From the cell containing the given text, extract its center point as (X, Y) coordinate. 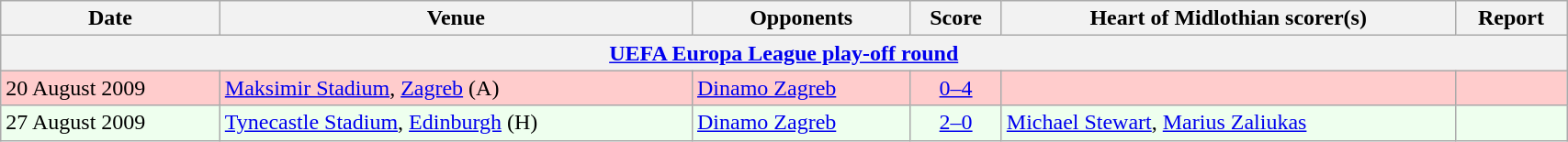
Date (110, 18)
UEFA Europa League play-off round (784, 53)
Opponents (801, 18)
2–0 (955, 123)
27 August 2009 (110, 123)
Heart of Midlothian scorer(s) (1228, 18)
Tynecastle Stadium, Edinburgh (H) (456, 123)
Michael Stewart, Marius Zaliukas (1228, 123)
Maksimir Stadium, Zagreb (A) (456, 88)
20 August 2009 (110, 88)
0–4 (955, 88)
Report (1511, 18)
Venue (456, 18)
Score (955, 18)
